From the cell containing the given text, extract its center point as [X, Y] coordinate. 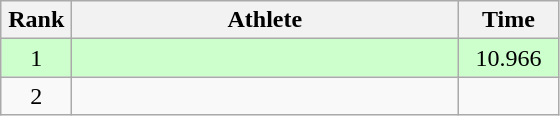
10.966 [508, 58]
Athlete [265, 20]
Time [508, 20]
Rank [36, 20]
1 [36, 58]
2 [36, 96]
